Identify which cell holds the provided text, then report its (X, Y) central coordinate. 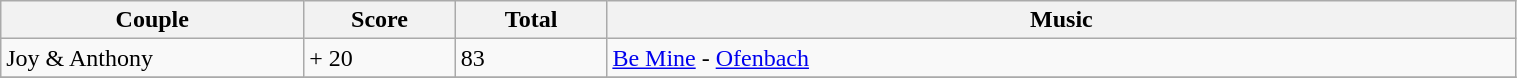
Total (531, 20)
+ 20 (380, 58)
Score (380, 20)
Couple (152, 20)
Music (1062, 20)
Joy & Anthony (152, 58)
83 (531, 58)
Be Mine - Ofenbach (1062, 58)
